Return the [X, Y] coordinate for the center point of the cell that contains the specified text.  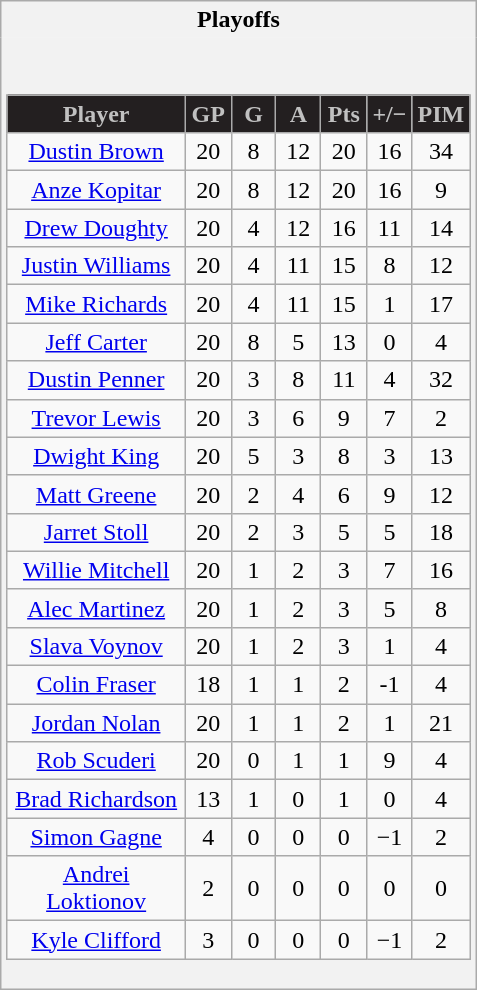
Colin Fraser [96, 685]
32 [441, 380]
G [254, 114]
Jeff Carter [96, 342]
Player [96, 114]
Mike Richards [96, 304]
Slava Voynov [96, 646]
Brad Richardson [96, 799]
17 [441, 304]
A [298, 114]
14 [441, 228]
Playoffs [238, 20]
Pts [344, 114]
Kyle Clifford [96, 940]
Dustin Penner [96, 380]
Justin Williams [96, 266]
Jarret Stoll [96, 532]
Rob Scuderi [96, 761]
+/− [390, 114]
PIM [441, 114]
Simon Gagne [96, 837]
Matt Greene [96, 494]
Willie Mitchell [96, 570]
-1 [390, 685]
Andrei Loktionov [96, 888]
GP [208, 114]
Trevor Lewis [96, 418]
Dustin Brown [96, 152]
Anze Kopitar [96, 190]
Alec Martinez [96, 608]
Jordan Nolan [96, 723]
21 [441, 723]
Dwight King [96, 456]
34 [441, 152]
Drew Doughty [96, 228]
